Capture the cell that displays the provided text and extract its (x, y) central coordinate. 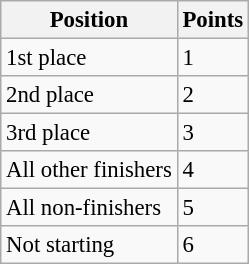
1st place (89, 58)
3 (212, 133)
2 (212, 95)
4 (212, 170)
All non-finishers (89, 208)
Points (212, 20)
5 (212, 208)
1 (212, 58)
2nd place (89, 95)
Not starting (89, 245)
6 (212, 245)
3rd place (89, 133)
All other finishers (89, 170)
Position (89, 20)
